Return the (x, y) coordinate for the center point of the cell that contains the specified text.  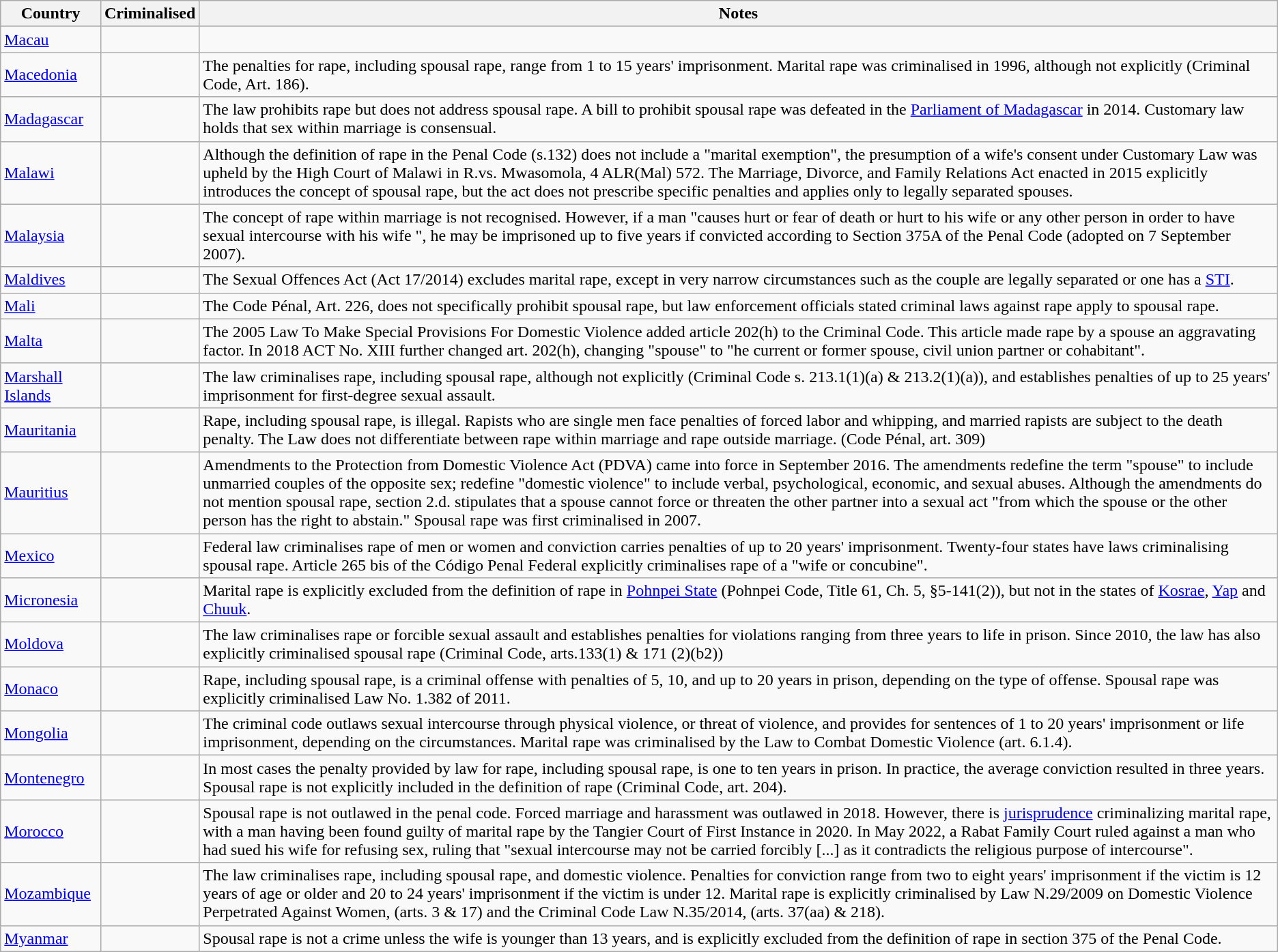
Mauritania (51, 430)
Notes (739, 14)
Country (51, 14)
Maldives (51, 280)
Montenegro (51, 778)
Criminalised (150, 14)
Macau (51, 40)
Mozambique (51, 894)
Mali (51, 306)
Marshall Islands (51, 385)
Morocco (51, 831)
Micronesia (51, 601)
Mexico (51, 556)
Macedonia (51, 75)
Mongolia (51, 733)
Malta (51, 341)
Moldova (51, 644)
Myanmar (51, 938)
Monaco (51, 689)
Mauritius (51, 493)
Madagascar (51, 119)
Malawi (51, 173)
Malaysia (51, 235)
